Provide the (X, Y) coordinate of the cell's center where the given text is located.  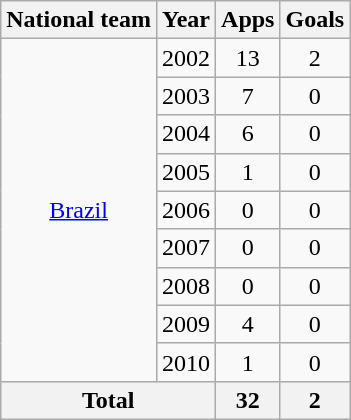
Total (108, 400)
National team (79, 20)
Brazil (79, 210)
2003 (186, 96)
2004 (186, 134)
2006 (186, 210)
2008 (186, 286)
32 (248, 400)
6 (248, 134)
4 (248, 324)
2007 (186, 248)
2002 (186, 58)
2009 (186, 324)
Apps (248, 20)
Goals (315, 20)
2010 (186, 362)
7 (248, 96)
2005 (186, 172)
Year (186, 20)
13 (248, 58)
